Capture the cell that displays the provided text and extract its [x, y] central coordinate. 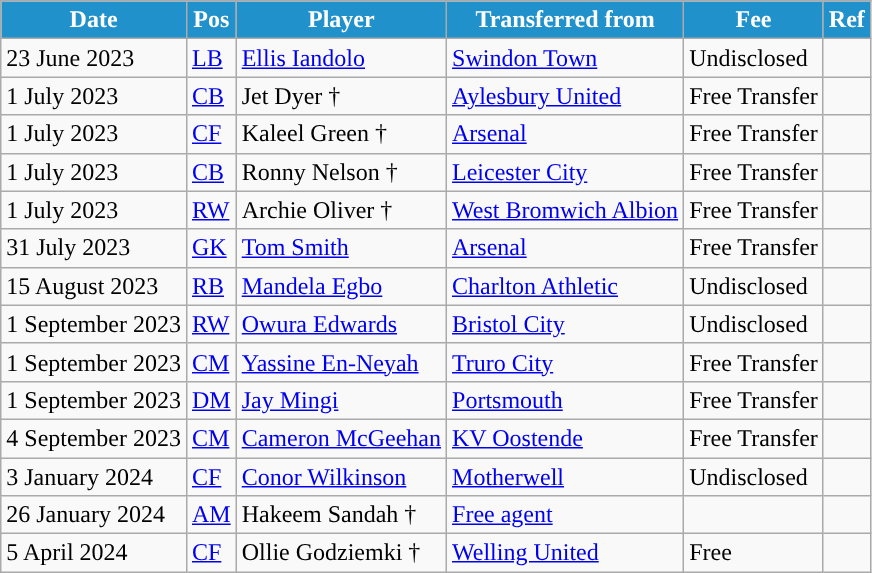
Player [341, 20]
Ollie Godziemki † [341, 553]
Truro City [566, 362]
Mandela Egbo [341, 286]
Owura Edwards [341, 324]
Bristol City [566, 324]
15 August 2023 [94, 286]
Free agent [566, 515]
5 April 2024 [94, 553]
Swindon Town [566, 58]
Welling United [566, 553]
Yassine En-Neyah [341, 362]
Free [754, 553]
Kaleel Green † [341, 134]
Aylesbury United [566, 96]
RB [211, 286]
3 January 2024 [94, 477]
Charlton Athletic [566, 286]
Fee [754, 20]
Tom Smith [341, 248]
Hakeem Sandah † [341, 515]
Jay Mingi [341, 400]
DM [211, 400]
Portsmouth [566, 400]
Transferred from [566, 20]
Archie Oliver † [341, 210]
26 January 2024 [94, 515]
Cameron McGeehan [341, 438]
Date [94, 20]
AM [211, 515]
KV Oostende [566, 438]
West Bromwich Albion [566, 210]
Pos [211, 20]
Motherwell [566, 477]
Leicester City [566, 172]
31 July 2023 [94, 248]
4 September 2023 [94, 438]
GK [211, 248]
23 June 2023 [94, 58]
LB [211, 58]
Conor Wilkinson [341, 477]
Ellis Iandolo [341, 58]
Ref [846, 20]
Ronny Nelson † [341, 172]
Jet Dyer † [341, 96]
